Pinpoint the cell where the given text exists, returning its (X, Y) midpoint coordinate. 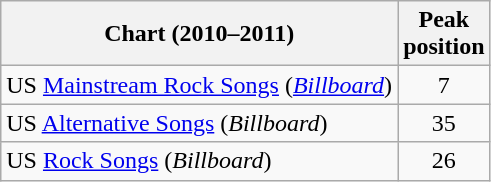
Chart (2010–2011) (200, 34)
35 (444, 123)
US Rock Songs (Billboard) (200, 161)
US Alternative Songs (Billboard) (200, 123)
Peakposition (444, 34)
26 (444, 161)
7 (444, 85)
US Mainstream Rock Songs (Billboard) (200, 85)
